Find where the given text appears and provide that cell's center as (x, y) coordinate. 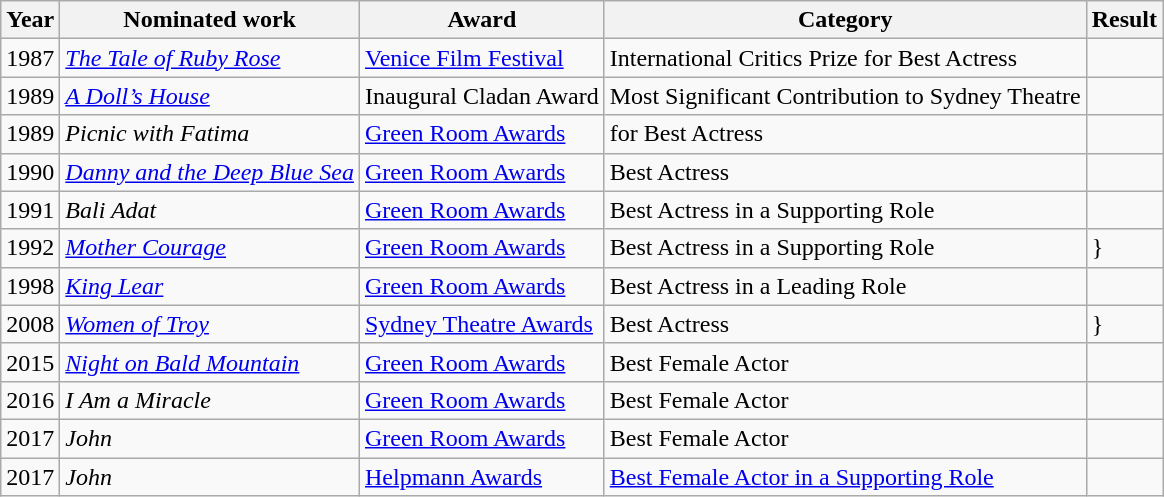
The Tale of Ruby Rose (210, 58)
1990 (30, 172)
A Doll’s House (210, 96)
Bali Adat (210, 210)
Sydney Theatre Awards (482, 324)
2015 (30, 362)
Result (1124, 20)
1992 (30, 248)
Category (845, 20)
Inaugural Cladan Award (482, 96)
Best Actress in a Leading Role (845, 286)
for Best Actress (845, 134)
I Am a Miracle (210, 400)
Night on Bald Mountain (210, 362)
International Critics Prize for Best Actress (845, 58)
Award (482, 20)
2016 (30, 400)
Picnic with Fatima (210, 134)
Nominated work (210, 20)
Helpmann Awards (482, 477)
1991 (30, 210)
Most Significant Contribution to Sydney Theatre (845, 96)
Year (30, 20)
1987 (30, 58)
Venice Film Festival (482, 58)
1998 (30, 286)
2008 (30, 324)
King Lear (210, 286)
Women of Troy (210, 324)
Best Female Actor in a Supporting Role (845, 477)
Mother Courage (210, 248)
Danny and the Deep Blue Sea (210, 172)
